Locate the cell with the specified text and output its [x, y] center coordinate. 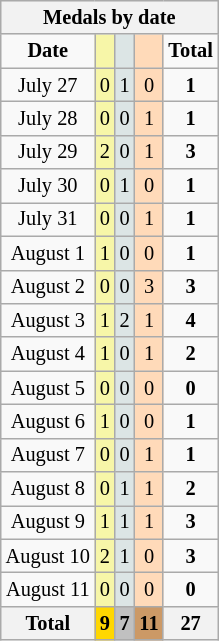
11 [150, 623]
August 9 [48, 522]
August 5 [48, 388]
August 4 [48, 354]
August 3 [48, 320]
Medals by date [110, 17]
August 1 [48, 253]
August 11 [48, 589]
July 30 [48, 186]
August 2 [48, 287]
August 6 [48, 421]
August 10 [48, 556]
27 [190, 623]
July 31 [48, 219]
July 27 [48, 85]
August 7 [48, 455]
9 [105, 623]
July 29 [48, 152]
7 [125, 623]
Date [48, 51]
August 8 [48, 489]
July 28 [48, 118]
4 [190, 320]
